Provide the (x, y) coordinate of the cell's center where the given text is located.  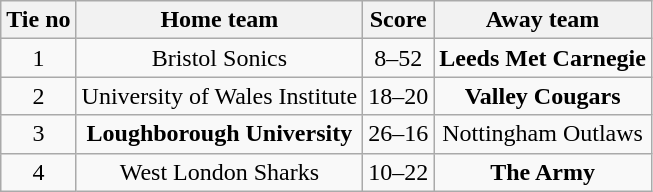
3 (38, 134)
10–22 (398, 172)
2 (38, 96)
Valley Cougars (543, 96)
West London Sharks (220, 172)
18–20 (398, 96)
The Army (543, 172)
Leeds Met Carnegie (543, 58)
Score (398, 20)
University of Wales Institute (220, 96)
Tie no (38, 20)
Loughborough University (220, 134)
Bristol Sonics (220, 58)
4 (38, 172)
1 (38, 58)
26–16 (398, 134)
Home team (220, 20)
Nottingham Outlaws (543, 134)
8–52 (398, 58)
Away team (543, 20)
